Pinpoint the cell where the given text exists, returning its [X, Y] midpoint coordinate. 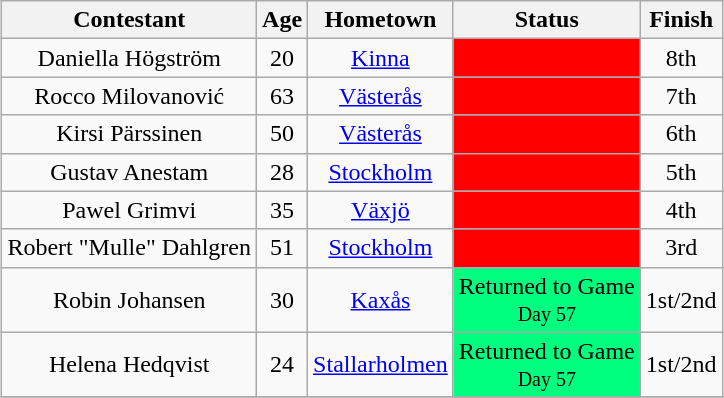
Finish [681, 20]
30 [282, 300]
Contestant [130, 20]
Status [546, 20]
5th [681, 172]
6th [681, 134]
Växjö [381, 210]
Helena Hedqvist [130, 364]
63 [282, 96]
35 [282, 210]
Stallarholmen [381, 364]
Robin Johansen [130, 300]
Rocco Milovanović [130, 96]
4th [681, 210]
Daniella Högström [130, 58]
7th [681, 96]
Kinna [381, 58]
Robert "Mulle" Dahlgren [130, 248]
Gustav Anestam [130, 172]
Kirsi Pärssinen [130, 134]
24 [282, 364]
Hometown [381, 20]
51 [282, 248]
28 [282, 172]
3rd [681, 248]
Age [282, 20]
50 [282, 134]
Pawel Grimvi [130, 210]
Kaxås [381, 300]
20 [282, 58]
8th [681, 58]
